Provide the (x, y) coordinate of the cell's center where the given text is located.  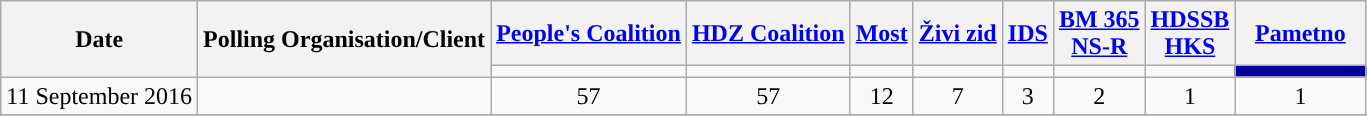
11 September 2016 (100, 96)
HDSSBHKS (1190, 34)
Polling Organisation/Client (344, 39)
People's Coalition (589, 34)
Most (882, 34)
12 (882, 96)
3 (1028, 96)
IDS (1028, 34)
HDZ Coalition (768, 34)
Živi zid (958, 34)
BM 365NS-R (1099, 34)
7 (958, 96)
Pametno (1300, 34)
2 (1099, 96)
Date (100, 39)
